Extract the (X, Y) coordinate from the center of the cell holding the provided text.  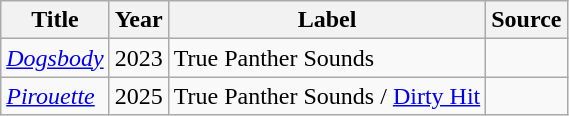
2023 (138, 58)
True Panther Sounds (327, 58)
True Panther Sounds / Dirty Hit (327, 96)
Source (526, 20)
Title (55, 20)
Pirouette (55, 96)
Label (327, 20)
Dogsbody (55, 58)
Year (138, 20)
2025 (138, 96)
